Return the [X, Y] coordinate for the center point of the cell that contains the specified text.  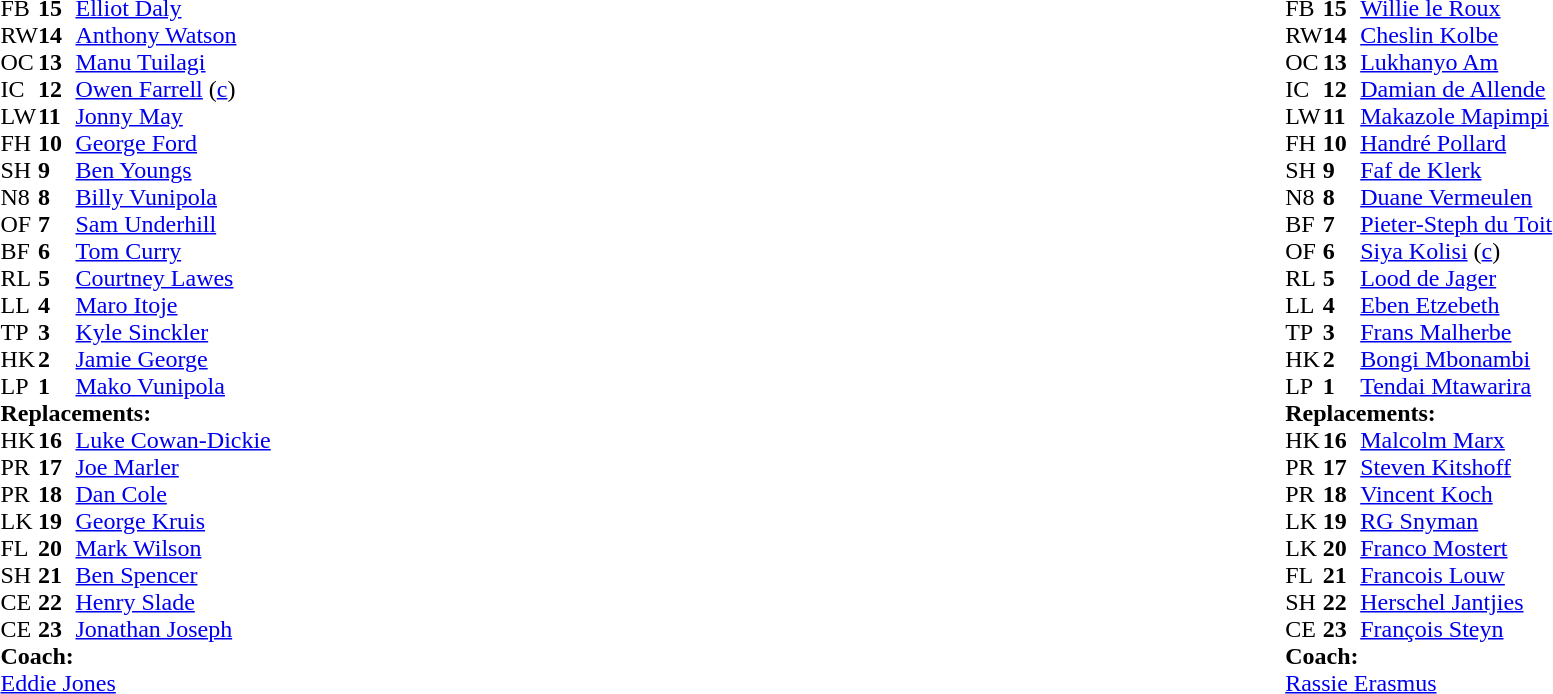
Mako Vunipola [174, 386]
Eben Etzebeth [1456, 306]
Courtney Lawes [174, 278]
Frans Malherbe [1456, 332]
Makazole Mapimpi [1456, 116]
Lood de Jager [1456, 278]
George Kruis [174, 522]
RG Snyman [1456, 522]
Mark Wilson [174, 548]
Cheslin Kolbe [1456, 36]
Francois Louw [1456, 576]
Vincent Koch [1456, 494]
Pieter-Steph du Toit [1456, 224]
François Steyn [1456, 630]
Manu Tuilagi [174, 62]
Dan Cole [174, 494]
Joe Marler [174, 468]
Lukhanyo Am [1456, 62]
Herschel Jantjies [1456, 602]
Anthony Watson [174, 36]
Faf de Klerk [1456, 170]
Bongi Mbonambi [1456, 360]
Handré Pollard [1456, 144]
Duane Vermeulen [1456, 198]
Billy Vunipola [174, 198]
Jonny May [174, 116]
Jamie George [174, 360]
Franco Mostert [1456, 548]
Siya Kolisi (c) [1456, 252]
Tom Curry [174, 252]
Steven Kitshoff [1456, 468]
Sam Underhill [174, 224]
Ben Spencer [174, 576]
Malcolm Marx [1456, 440]
Maro Itoje [174, 306]
Ben Youngs [174, 170]
Jonathan Joseph [174, 630]
Henry Slade [174, 602]
Damian de Allende [1456, 90]
Owen Farrell (c) [174, 90]
George Ford [174, 144]
Kyle Sinckler [174, 332]
Luke Cowan-Dickie [174, 440]
Tendai Mtawarira [1456, 386]
